Determine the [X, Y] coordinate at the center of the cell enclosing the given text.  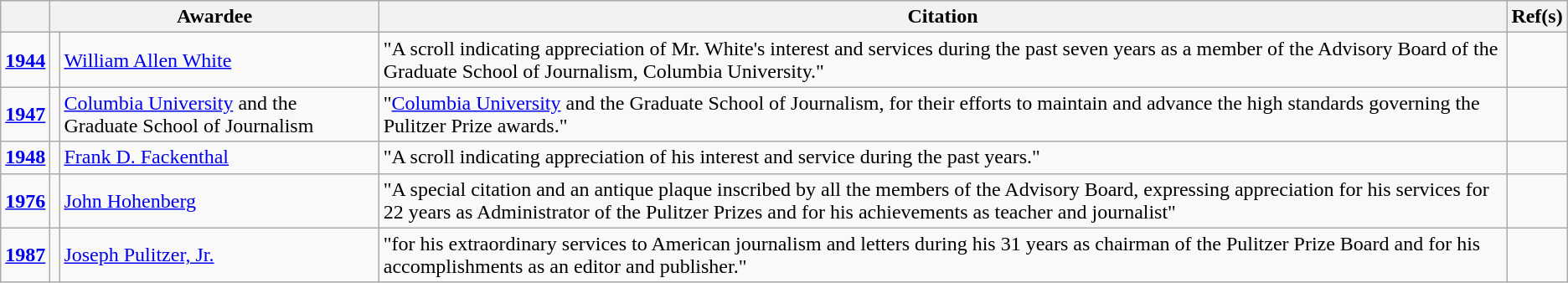
John Hohenberg [219, 201]
1976 [25, 201]
Awardee [214, 17]
William Allen White [219, 60]
Frank D. Fackenthal [219, 157]
1944 [25, 60]
Ref(s) [1537, 17]
Citation [943, 17]
Columbia University and the Graduate School of Journalism [219, 114]
Joseph Pulitzer, Jr. [219, 255]
"A scroll indicating appreciation of his interest and service during the past years." [943, 157]
1948 [25, 157]
1987 [25, 255]
1947 [25, 114]
